Provide the (X, Y) coordinate of the cell's center where the given text is located.  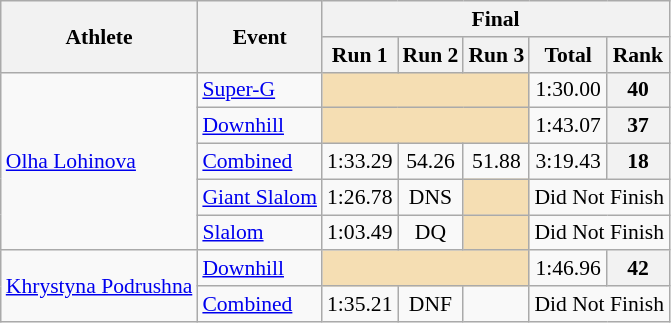
Final (496, 19)
1:35.21 (360, 304)
Event (260, 36)
1:26.78 (360, 197)
Rank (638, 55)
Total (568, 55)
Giant Slalom (260, 197)
18 (638, 162)
1:46.96 (568, 269)
Khrystyna Podrushna (100, 286)
1:43.07 (568, 126)
51.88 (496, 162)
Run 2 (431, 55)
1:33.29 (360, 162)
3:19.43 (568, 162)
40 (638, 90)
DNS (431, 197)
Run 3 (496, 55)
DNF (431, 304)
54.26 (431, 162)
Athlete (100, 36)
DQ (431, 233)
1:03.49 (360, 233)
1:30.00 (568, 90)
Olha Lohinova (100, 161)
37 (638, 126)
42 (638, 269)
Super-G (260, 90)
Slalom (260, 233)
Run 1 (360, 55)
